Locate the cell with the specified text and output its [x, y] center coordinate. 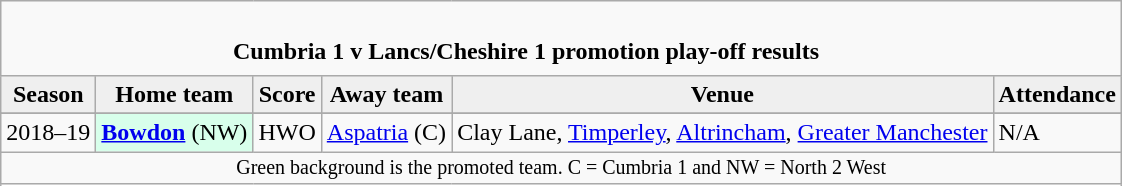
Attendance [1057, 94]
Clay Lane, Timperley, Altrincham, Greater Manchester [722, 132]
Green background is the promoted team. C = Cumbria 1 and NW = North 2 West [562, 168]
Bowdon (NW) [174, 132]
Venue [722, 94]
Score [287, 94]
Aspatria (C) [386, 132]
HWO [287, 132]
2018–19 [48, 132]
Home team [174, 94]
Away team [386, 94]
Season [48, 94]
N/A [1057, 132]
